Locate the cell with the specified text and output its (x, y) center coordinate. 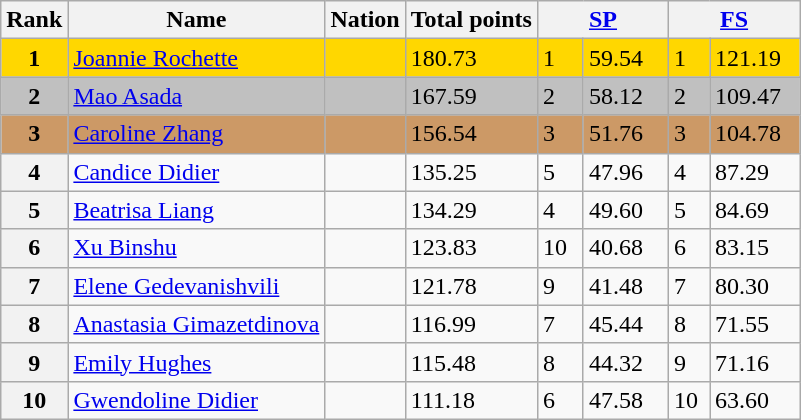
Mao Asada (196, 96)
Total points (471, 20)
47.96 (626, 172)
Emily Hughes (196, 362)
45.44 (626, 324)
Gwendoline Didier (196, 400)
Anastasia Gimazetdinova (196, 324)
121.19 (755, 58)
80.30 (755, 286)
44.32 (626, 362)
Name (196, 20)
180.73 (471, 58)
71.16 (755, 362)
167.59 (471, 96)
121.78 (471, 286)
116.99 (471, 324)
Elene Gedevanishvili (196, 286)
84.69 (755, 210)
Xu Binshu (196, 248)
135.25 (471, 172)
63.60 (755, 400)
51.76 (626, 134)
58.12 (626, 96)
59.54 (626, 58)
109.47 (755, 96)
41.48 (626, 286)
40.68 (626, 248)
FS (734, 20)
Rank (34, 20)
111.18 (471, 400)
156.54 (471, 134)
87.29 (755, 172)
104.78 (755, 134)
Candice Didier (196, 172)
Caroline Zhang (196, 134)
71.55 (755, 324)
49.60 (626, 210)
Beatrisa Liang (196, 210)
115.48 (471, 362)
Nation (365, 20)
123.83 (471, 248)
Joannie Rochette (196, 58)
SP (602, 20)
83.15 (755, 248)
47.58 (626, 400)
134.29 (471, 210)
